Identify which cell holds the provided text, then report its (x, y) central coordinate. 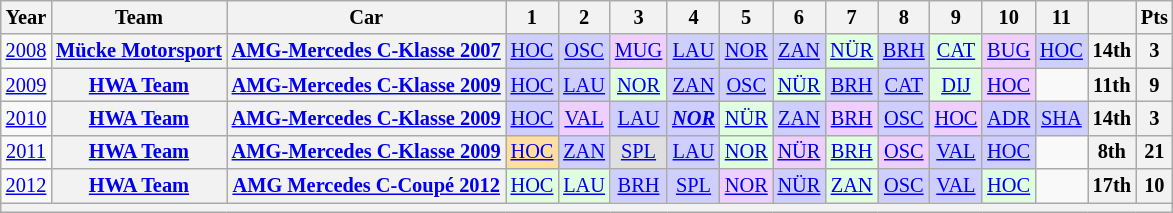
BUG (1008, 51)
SHA (1062, 118)
11 (1062, 17)
Team (139, 17)
8 (904, 17)
2 (584, 17)
MUG (638, 51)
2010 (26, 118)
21 (1154, 152)
2012 (26, 186)
5 (746, 17)
2011 (26, 152)
DIJ (956, 85)
8th (1112, 152)
Year (26, 17)
Mücke Motorsport (139, 51)
Car (366, 17)
11th (1112, 85)
6 (800, 17)
Pts (1154, 17)
7 (852, 17)
17th (1112, 186)
2009 (26, 85)
AMG-Mercedes C-Klasse 2007 (366, 51)
4 (694, 17)
2008 (26, 51)
AMG Mercedes C-Coupé 2012 (366, 186)
1 (532, 17)
ADR (1008, 118)
